Return the [x, y] coordinate for the center point of the cell that contains the specified text.  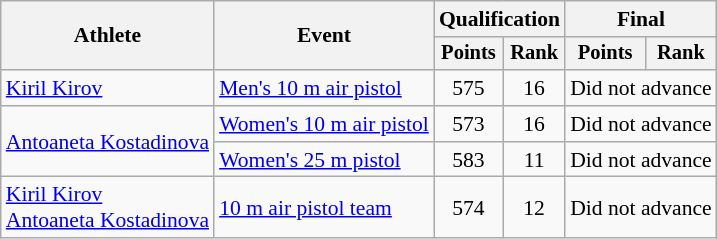
10 m air pistol team [324, 208]
Qualification [500, 19]
Women's 10 m air pistol [324, 124]
Kiril Kirov [108, 88]
Final [641, 19]
573 [468, 124]
574 [468, 208]
11 [534, 160]
Kiril KirovAntoaneta Kostadinova [108, 208]
Men's 10 m air pistol [324, 88]
575 [468, 88]
Antoaneta Kostadinova [108, 142]
Event [324, 36]
12 [534, 208]
Women's 25 m pistol [324, 160]
583 [468, 160]
Athlete [108, 36]
